For the text-containing cell, return its midpoint in [x, y] coordinate format. 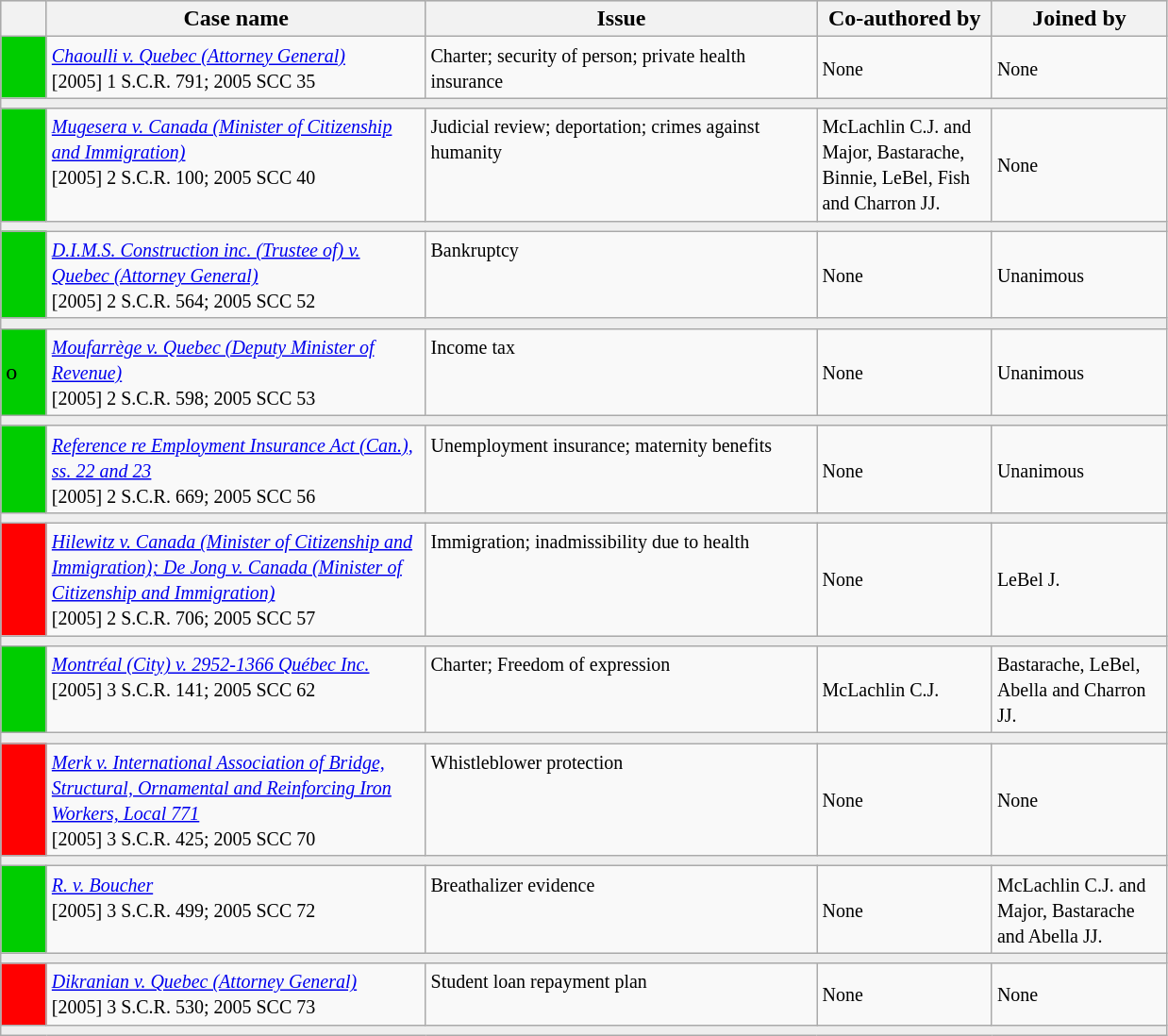
Bankruptcy [621, 275]
D.I.M.S. Construction inc. (Trustee of) v. Quebec (Attorney General) [2005] 2 S.C.R. 564; 2005 SCC 52 [236, 275]
R. v. Boucher [2005] 3 S.C.R. 499; 2005 SCC 72 [236, 910]
Breathalizer evidence [621, 910]
Moufarrège v. Quebec (Deputy Minister of Revenue) [2005] 2 S.C.R. 598; 2005 SCC 53 [236, 372]
Judicial review; deportation; crimes against humanity [621, 164]
Immigration; inadmissibility due to health [621, 579]
Dikranian v. Quebec (Attorney General) [2005] 3 S.C.R. 530; 2005 SCC 73 [236, 994]
Unemployment insurance; maternity benefits [621, 469]
McLachlin C.J. and Major, Bastarache, Binnie, LeBel, Fish and Charron JJ. [904, 164]
Student loan repayment plan [621, 994]
Chaoulli v. Quebec (Attorney General) [2005] 1 S.C.R. 791; 2005 SCC 35 [236, 68]
Joined by [1079, 19]
Charter; Freedom of expression [621, 690]
Issue [621, 19]
Whistleblower protection [621, 800]
Bastarache, LeBel, Abella and Charron JJ. [1079, 690]
McLachlin C.J. and Major, Bastarache and Abella JJ. [1079, 910]
o [25, 372]
McLachlin C.J. [904, 690]
LeBel J. [1079, 579]
Case name [236, 19]
Mugesera v. Canada (Minister of Citizenship and Immigration) [2005] 2 S.C.R. 100; 2005 SCC 40 [236, 164]
Charter; security of person; private health insurance [621, 68]
Income tax [621, 372]
Co-authored by [904, 19]
Reference re Employment Insurance Act (Can.), ss. 22 and 23 [2005] 2 S.C.R. 669; 2005 SCC 56 [236, 469]
Merk v. International Association of Bridge, Structural, Ornamental and Reinforcing Iron Workers, Local 771 [2005] 3 S.C.R. 425; 2005 SCC 70 [236, 800]
Montréal (City) v. 2952-1366 Québec Inc. [2005] 3 S.C.R. 141; 2005 SCC 62 [236, 690]
